For the text-containing cell, return its midpoint in [x, y] coordinate format. 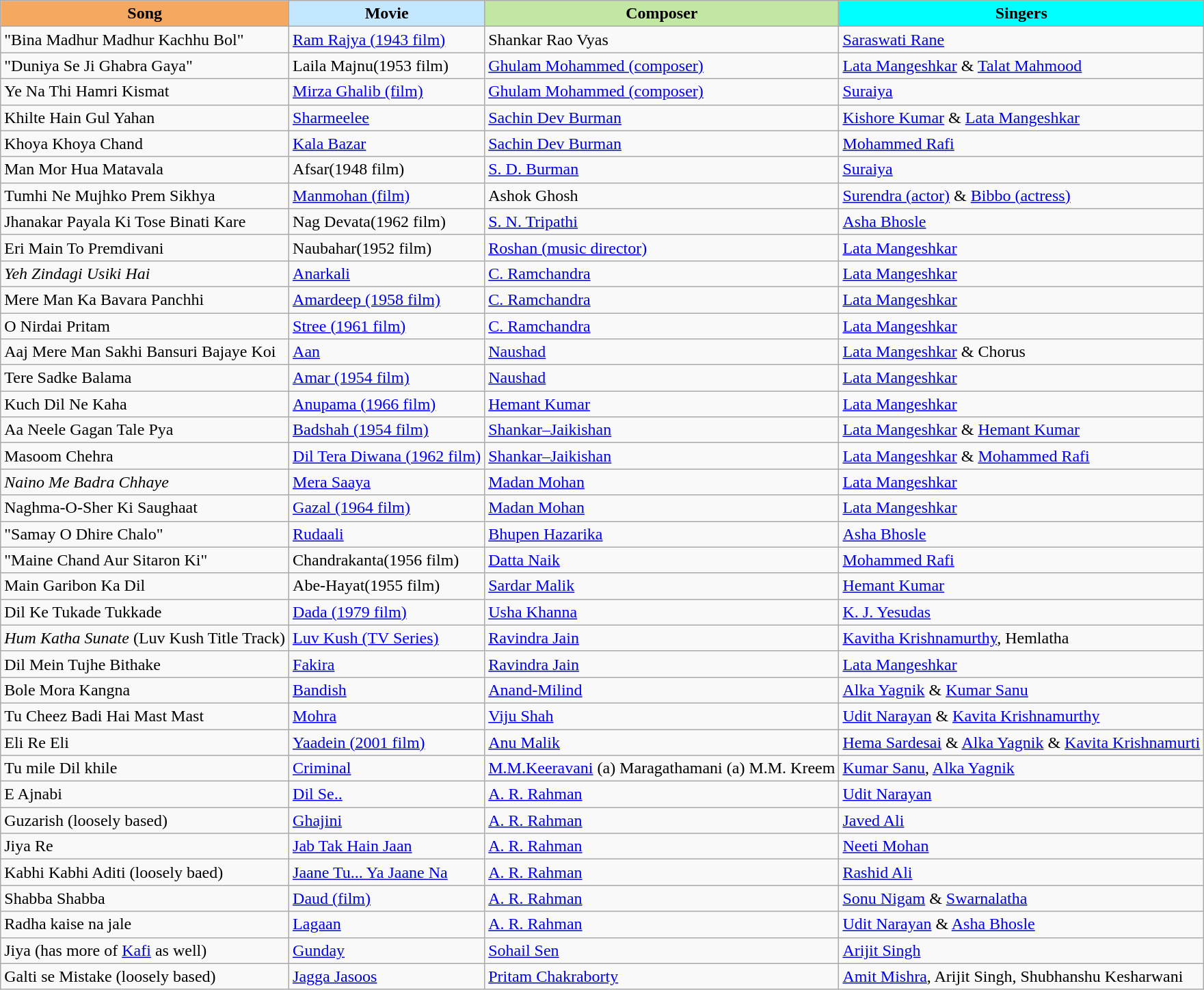
Main Garibon Ka Dil [145, 586]
Shabba Shabba [145, 898]
Lata Mangeshkar & Hemant Kumar [1021, 430]
Viju Shah [662, 716]
Sardar Malik [662, 586]
"Bina Madhur Madhur Kachhu Bol" [145, 40]
Jaane Tu... Ya Jaane Na [387, 872]
Dil Mein Tujhe Bithake [145, 664]
Lata Mangeshkar & Chorus [1021, 352]
S. N. Tripathi [662, 222]
S. D. Burman [662, 170]
"Maine Chand Aur Sitaron Ki" [145, 560]
Alka Yagnik & Kumar Sanu [1021, 690]
Badshah (1954 film) [387, 430]
Gazal (1964 film) [387, 508]
Tumhi Ne Mujhko Prem Sikhya [145, 196]
Hema Sardesai & Alka Yagnik & Kavita Krishnamurti [1021, 742]
Khoya Khoya Chand [145, 144]
Mirza Ghalib (film) [387, 92]
Ye Na Thi Hamri Kismat [145, 92]
Mera Saaya [387, 482]
Anu Malik [662, 742]
Aaj Mere Man Sakhi Bansuri Bajaye Koi [145, 352]
Kavitha Krishnamurthy, Hemlatha [1021, 638]
Kumar Sanu, Alka Yagnik [1021, 768]
Guzarish (loosely based) [145, 820]
Bhupen Hazarika [662, 534]
Dil Se.. [387, 794]
Tu mile Dil khile [145, 768]
Amar (1954 film) [387, 378]
Jab Tak Hain Jaan [387, 846]
Amit Mishra, Arijit Singh, Shubhanshu Kesharwani [1021, 976]
Ghajini [387, 820]
Jiya (has more of Kafi as well) [145, 950]
Neeti Mohan [1021, 846]
Bole Mora Kangna [145, 690]
Aan [387, 352]
Sonu Nigam & Swarnalatha [1021, 898]
Anarkali [387, 273]
Saraswati Rane [1021, 40]
Javed Ali [1021, 820]
Composer [662, 14]
Kala Bazar [387, 144]
Jiya Re [145, 846]
Amardeep (1958 film) [387, 299]
Jagga Jasoos [387, 976]
Hum Katha Sunate (Luv Kush Title Track) [145, 638]
Datta Naik [662, 560]
Udit Narayan [1021, 794]
O Nirdai Pritam [145, 326]
Laila Majnu(1953 film) [387, 66]
K. J. Yesudas [1021, 612]
Criminal [387, 768]
Naubahar(1952 film) [387, 247]
Ashok Ghosh [662, 196]
Song [145, 14]
Stree (1961 film) [387, 326]
Man Mor Hua Matavala [145, 170]
Masoom Chehra [145, 456]
Yaadein (2001 film) [387, 742]
Rashid Ali [1021, 872]
Aa Neele Gagan Tale Pya [145, 430]
Mere Man Ka Bavara Panchhi [145, 299]
Abe-Hayat(1955 film) [387, 586]
Movie [387, 14]
Pritam Chakraborty [662, 976]
Bandish [387, 690]
Surendra (actor) & Bibbo (actress) [1021, 196]
Lagaan [387, 924]
Afsar(1948 film) [387, 170]
Shankar Rao Vyas [662, 40]
Dada (1979 film) [387, 612]
Naghma-O-Sher Ki Saughaat [145, 508]
Eli Re Eli [145, 742]
Dil Ke Tukade Tukkade [145, 612]
M.M.Keeravani (a) Maragathamani (a) M.M. Kreem [662, 768]
Radha kaise na jale [145, 924]
Usha Khanna [662, 612]
Eri Main To Premdivani [145, 247]
Kuch Dil Ne Kaha [145, 404]
Kishore Kumar & Lata Mangeshkar [1021, 118]
Anupama (1966 film) [387, 404]
Udit Narayan & Asha Bhosle [1021, 924]
Khilte Hain Gul Yahan [145, 118]
Kabhi Kabhi Aditi (loosely baed) [145, 872]
Tere Sadke Balama [145, 378]
Anand-Milind [662, 690]
Jhanakar Payala Ki Tose Binati Kare [145, 222]
Manmohan (film) [387, 196]
Nag Devata(1962 film) [387, 222]
Rudaali [387, 534]
Galti se Mistake (loosely based) [145, 976]
Ram Rajya (1943 film) [387, 40]
Udit Narayan & Kavita Krishnamurthy [1021, 716]
Mohra [387, 716]
"Samay O Dhire Chalo" [145, 534]
Sohail Sen [662, 950]
Chandrakanta(1956 film) [387, 560]
Daud (film) [387, 898]
Tu Cheez Badi Hai Mast Mast [145, 716]
Sharmeelee [387, 118]
Dil Tera Diwana (1962 film) [387, 456]
Gunday [387, 950]
Singers [1021, 14]
Fakira [387, 664]
Lata Mangeshkar & Talat Mahmood [1021, 66]
Lata Mangeshkar & Mohammed Rafi [1021, 456]
"Duniya Se Ji Ghabra Gaya" [145, 66]
Arijit Singh [1021, 950]
Naino Me Badra Chhaye [145, 482]
Roshan (music director) [662, 247]
Luv Kush (TV Series) [387, 638]
Yeh Zindagi Usiki Hai [145, 273]
E Ajnabi [145, 794]
